Capture the cell that displays the provided text and extract its (x, y) central coordinate. 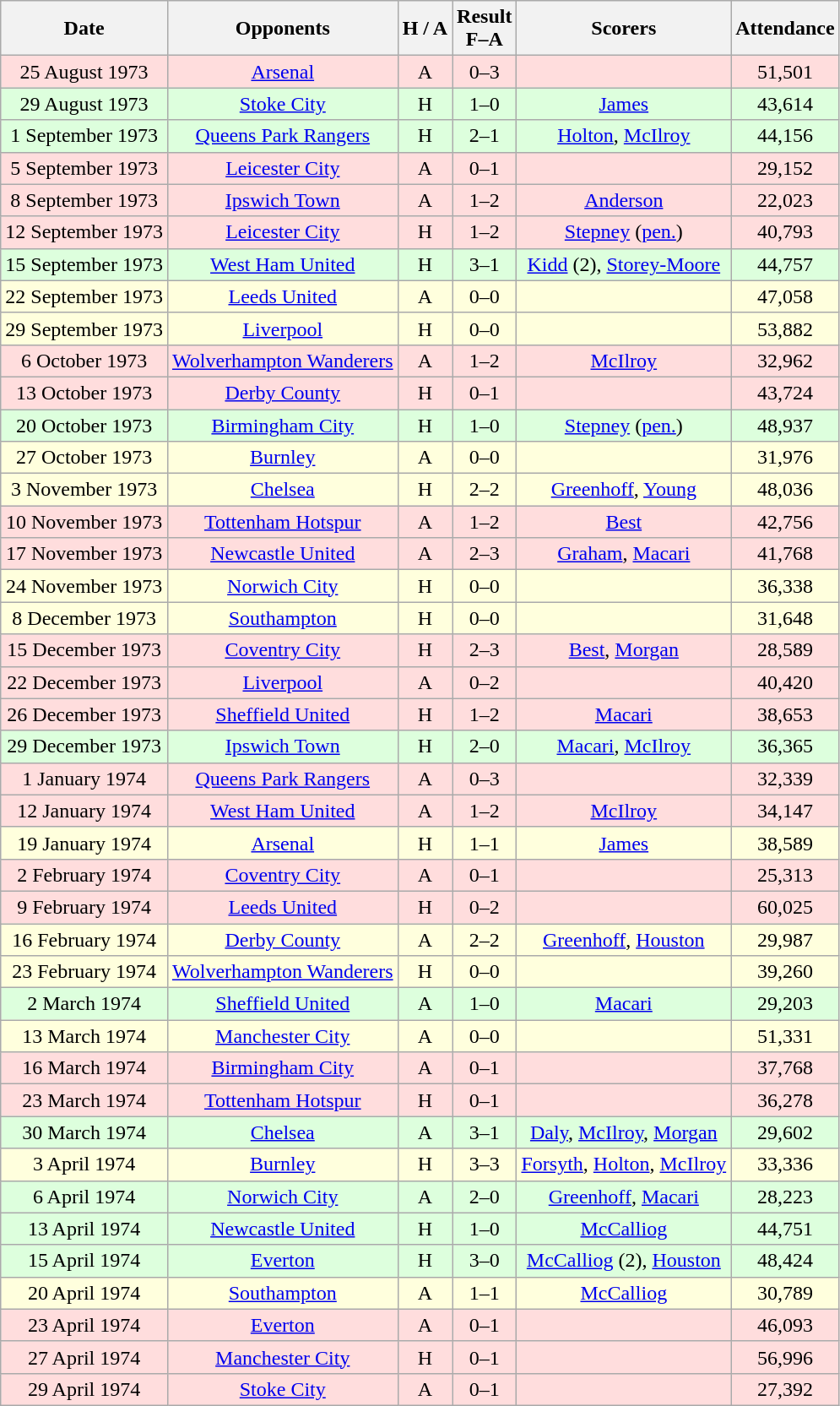
22 December 1973 (84, 682)
17 November 1973 (84, 554)
20 October 1973 (84, 425)
15 September 1973 (84, 264)
Greenhoff, Young (624, 490)
16 February 1974 (84, 940)
Graham, Macari (624, 554)
8 December 1973 (84, 618)
1 September 1973 (84, 136)
60,025 (785, 907)
29 September 1973 (84, 328)
H / A (425, 29)
2 March 1974 (84, 1004)
33,336 (785, 1164)
37,768 (785, 1068)
Macari, McIlroy (624, 746)
38,589 (785, 843)
34,147 (785, 811)
40,793 (785, 232)
29 December 1973 (84, 746)
22 September 1973 (84, 296)
44,156 (785, 136)
31,976 (785, 458)
36,338 (785, 586)
46,093 (785, 1325)
47,058 (785, 296)
Best (624, 522)
Holton, McIlroy (624, 136)
13 April 1974 (84, 1229)
53,882 (785, 328)
26 December 1973 (84, 714)
2 February 1974 (84, 875)
48,424 (785, 1261)
5 September 1973 (84, 168)
36,365 (785, 746)
27 April 1974 (84, 1357)
Forsyth, Holton, McIlroy (624, 1164)
43,614 (785, 104)
12 September 1973 (84, 232)
ResultF–A (485, 29)
McCalliog (2), Houston (624, 1261)
29,602 (785, 1132)
51,331 (785, 1036)
31,648 (785, 618)
Anderson (624, 200)
42,756 (785, 522)
6 October 1973 (84, 361)
39,260 (785, 972)
27,392 (785, 1389)
16 March 1974 (84, 1068)
13 October 1973 (84, 393)
29,203 (785, 1004)
48,937 (785, 425)
44,757 (785, 264)
23 February 1974 (84, 972)
56,996 (785, 1357)
48,036 (785, 490)
Attendance (785, 29)
Greenhoff, Houston (624, 940)
19 January 1974 (84, 843)
30 March 1974 (84, 1132)
32,962 (785, 361)
51,501 (785, 72)
Daly, McIlroy, Morgan (624, 1132)
23 April 1974 (84, 1325)
25,313 (785, 875)
3–0 (485, 1261)
15 December 1973 (84, 650)
29 April 1974 (84, 1389)
Kidd (2), Storey-Moore (624, 264)
32,339 (785, 779)
13 March 1974 (84, 1036)
20 April 1974 (84, 1293)
10 November 1973 (84, 522)
8 September 1973 (84, 200)
6 April 1974 (84, 1197)
43,724 (785, 393)
23 March 1974 (84, 1100)
28,589 (785, 650)
1 January 1974 (84, 779)
2–1 (485, 136)
Scorers (624, 29)
44,751 (785, 1229)
30,789 (785, 1293)
41,768 (785, 554)
3 April 1974 (84, 1164)
3–3 (485, 1164)
24 November 1973 (84, 586)
3 November 1973 (84, 490)
15 April 1974 (84, 1261)
38,653 (785, 714)
36,278 (785, 1100)
Best, Morgan (624, 650)
Opponents (282, 29)
27 October 1973 (84, 458)
25 August 1973 (84, 72)
22,023 (785, 200)
12 January 1974 (84, 811)
Date (84, 29)
40,420 (785, 682)
29,152 (785, 168)
9 February 1974 (84, 907)
28,223 (785, 1197)
29,987 (785, 940)
Greenhoff, Macari (624, 1197)
29 August 1973 (84, 104)
